Determine the [X, Y] coordinate at the center of the cell enclosing the given text.  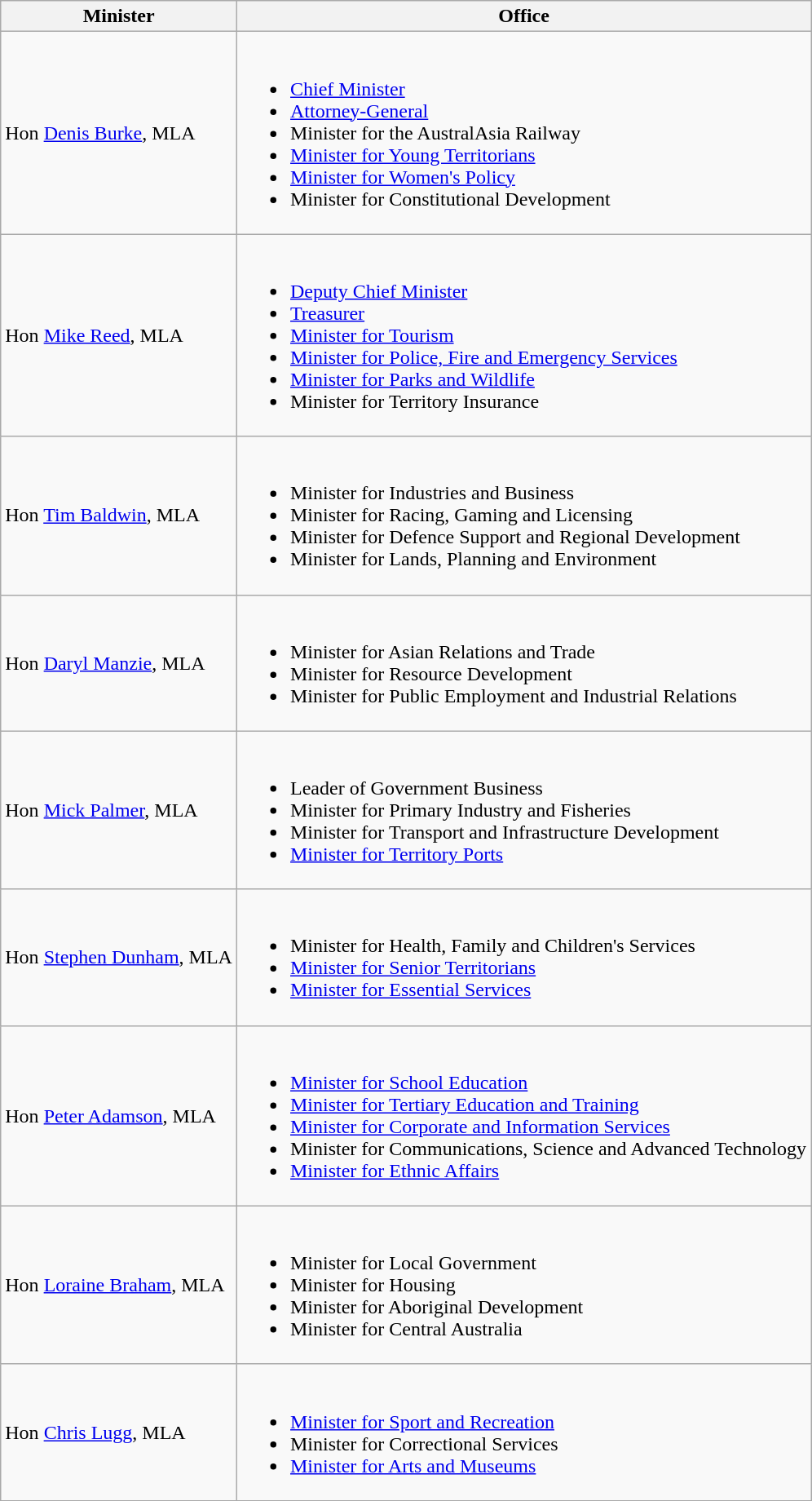
Hon Denis Burke, MLA [119, 133]
Minister for Asian Relations and TradeMinister for Resource DevelopmentMinister for Public Employment and Industrial Relations [523, 662]
Hon Mick Palmer, MLA [119, 810]
Minister [119, 16]
Minister for Local GovernmentMinister for HousingMinister for Aboriginal DevelopmentMinister for Central Australia [523, 1285]
Minister for Health, Family and Children's ServicesMinister for Senior TerritoriansMinister for Essential Services [523, 958]
Hon Daryl Manzie, MLA [119, 662]
Hon Loraine Braham, MLA [119, 1285]
Hon Chris Lugg, MLA [119, 1432]
Office [523, 16]
Hon Peter Adamson, MLA [119, 1116]
Hon Mike Reed, MLA [119, 335]
Minister for Sport and RecreationMinister for Correctional ServicesMinister for Arts and Museums [523, 1432]
Hon Stephen Dunham, MLA [119, 958]
Hon Tim Baldwin, MLA [119, 516]
